Find where the given text appears and provide that cell's center as (X, Y) coordinate. 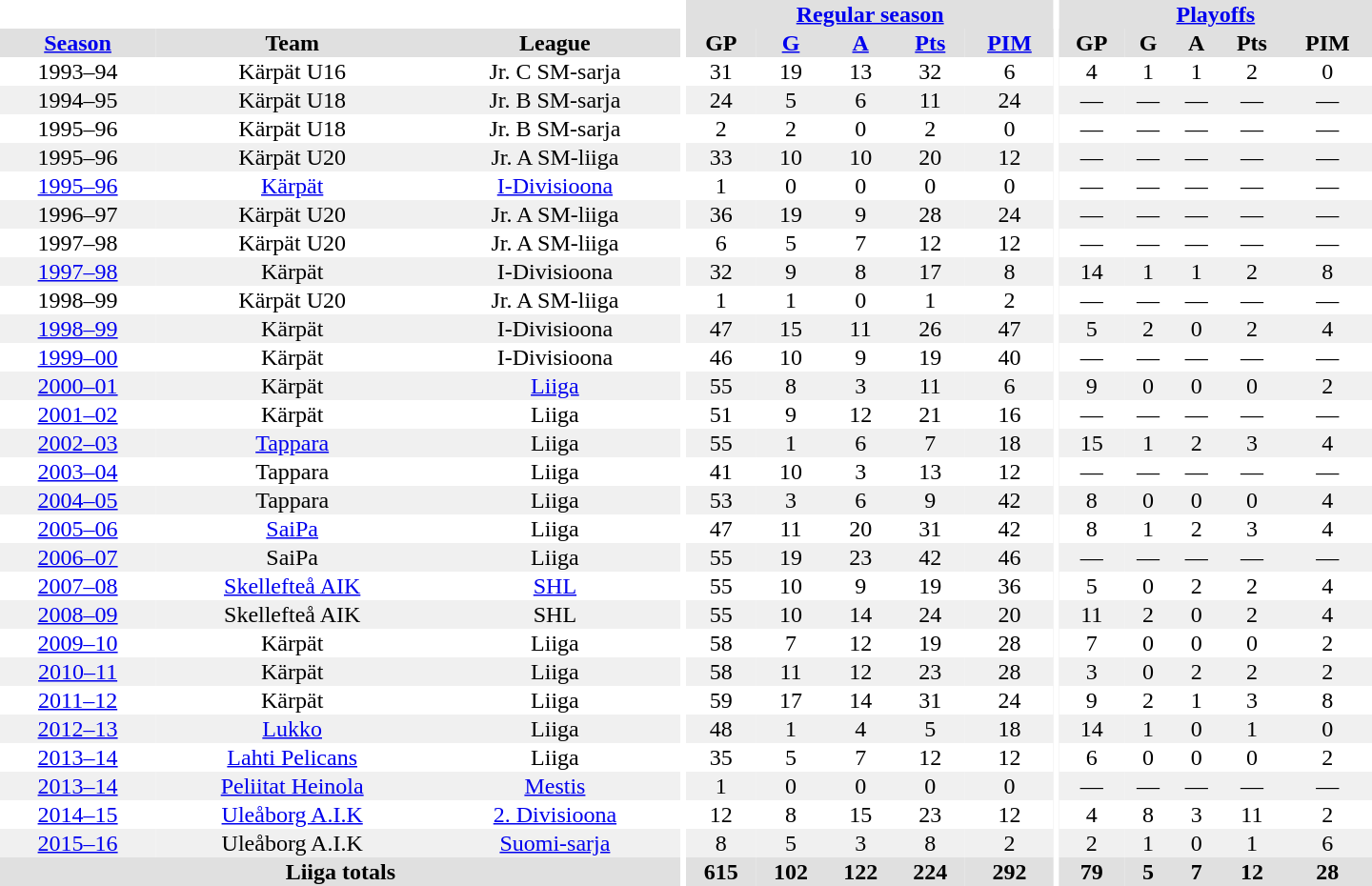
102 (791, 872)
2011–12 (78, 700)
2012–13 (78, 729)
Suomi-sarja (555, 843)
224 (930, 872)
1999–00 (78, 357)
41 (720, 472)
2010–11 (78, 672)
2008–09 (78, 614)
Season (78, 43)
1996–97 (78, 214)
2015–16 (78, 843)
League (555, 43)
2007–08 (78, 586)
2002–03 (78, 443)
Lukko (292, 729)
Lahti Pelicans (292, 757)
2. Divisioona (555, 815)
Team (292, 43)
79 (1092, 872)
53 (720, 500)
59 (720, 700)
1993–94 (78, 71)
292 (1010, 872)
33 (720, 157)
35 (720, 757)
2006–07 (78, 557)
26 (930, 329)
2001–02 (78, 414)
2003–04 (78, 472)
Mestis (555, 786)
16 (1010, 414)
48 (720, 729)
615 (720, 872)
Kärpät U16 (292, 71)
Regular season (870, 14)
122 (861, 872)
21 (930, 414)
Peliitat Heinola (292, 786)
1994–95 (78, 100)
2000–01 (78, 386)
51 (720, 414)
Liiga totals (341, 872)
2005–06 (78, 529)
2014–15 (78, 815)
Playoffs (1216, 14)
2004–05 (78, 500)
40 (1010, 357)
Jr. C SM-sarja (555, 71)
2009–10 (78, 643)
